Detect which cell encompasses the target text, then output its (X, Y) center coordinate. 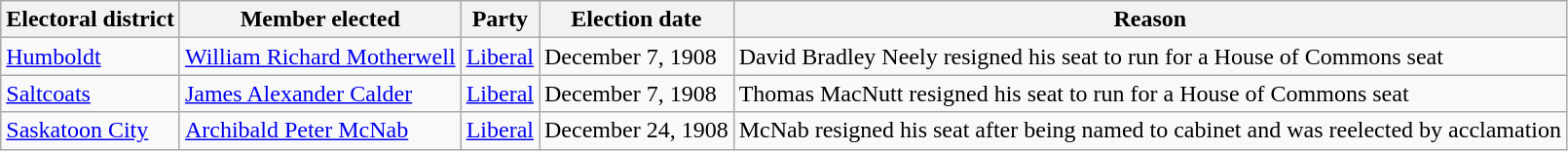
Saltcoats (91, 94)
Party (500, 19)
James Alexander Calder (319, 94)
Archibald Peter McNab (319, 131)
Humboldt (91, 57)
December 24, 1908 (637, 131)
Reason (1149, 19)
Election date (637, 19)
Thomas MacNutt resigned his seat to run for a House of Commons seat (1149, 94)
Member elected (319, 19)
David Bradley Neely resigned his seat to run for a House of Commons seat (1149, 57)
Saskatoon City (91, 131)
Electoral district (91, 19)
McNab resigned his seat after being named to cabinet and was reelected by acclamation (1149, 131)
William Richard Motherwell (319, 57)
